Find where the given text appears and provide that cell's center as [X, Y] coordinate. 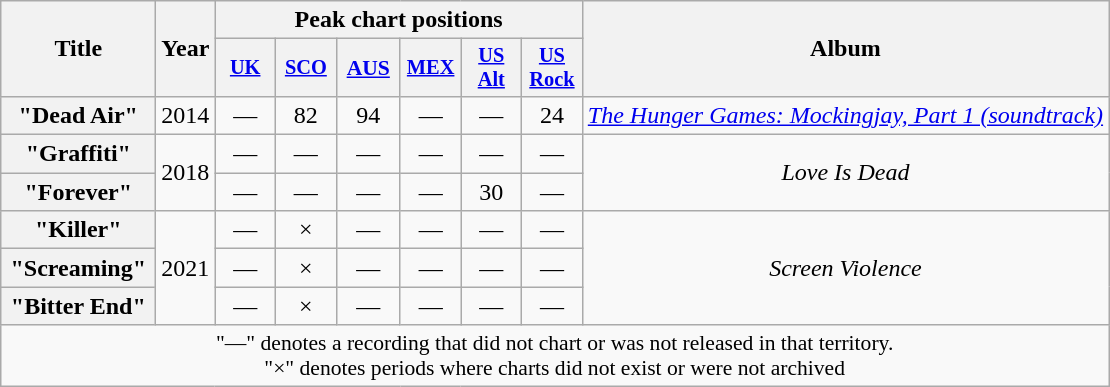
82 [306, 115]
"Bitter End" [78, 306]
Album [845, 49]
SCO [306, 68]
Title [78, 49]
"Killer" [78, 230]
The Hunger Games: Mockingjay, Part 1 (soundtrack) [845, 115]
UK [246, 68]
Screen Violence [845, 268]
Peak chart positions [398, 20]
94 [368, 115]
"Dead Air" [78, 115]
USAlt [492, 68]
24 [552, 115]
"Forever" [78, 192]
MEX [430, 68]
USRock [552, 68]
"—" denotes a recording that did not chart or was not released in that territory."×" denotes periods where charts did not exist or were not archived [555, 356]
Year [186, 49]
30 [492, 192]
2018 [186, 173]
"Graffiti" [78, 154]
2021 [186, 268]
2014 [186, 115]
"Screaming" [78, 268]
Love Is Dead [845, 173]
AUS [368, 68]
